Locate the cell with the specified text and output its [x, y] center coordinate. 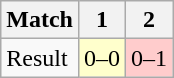
1 [102, 20]
2 [150, 20]
0–0 [102, 58]
0–1 [150, 58]
Match [40, 20]
Result [40, 58]
